Scan for the cell matching the given text and deliver its [X, Y] coordinate at center. 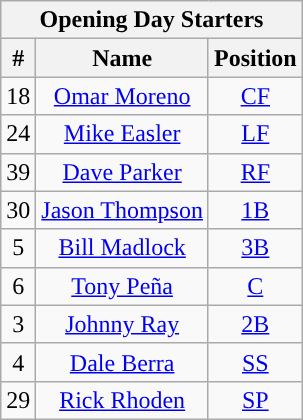
3 [18, 324]
Name [122, 58]
30 [18, 210]
Tony Peña [122, 286]
# [18, 58]
Opening Day Starters [152, 20]
Dale Berra [122, 362]
RF [255, 172]
2B [255, 324]
Jason Thompson [122, 210]
LF [255, 134]
Bill Madlock [122, 248]
C [255, 286]
5 [18, 248]
3B [255, 248]
Johnny Ray [122, 324]
29 [18, 400]
SS [255, 362]
Dave Parker [122, 172]
1B [255, 210]
CF [255, 96]
Omar Moreno [122, 96]
SP [255, 400]
6 [18, 286]
Mike Easler [122, 134]
24 [18, 134]
4 [18, 362]
18 [18, 96]
Rick Rhoden [122, 400]
Position [255, 58]
39 [18, 172]
